Pinpoint the cell where the given text exists, returning its (x, y) midpoint coordinate. 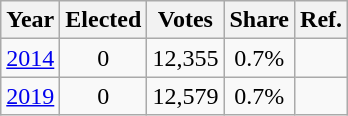
Votes (186, 20)
2019 (30, 96)
Ref. (322, 20)
Share (260, 20)
Year (30, 20)
12,355 (186, 58)
2014 (30, 58)
12,579 (186, 96)
Elected (104, 20)
